Return the [x, y] coordinate for the center point of the cell that contains the specified text.  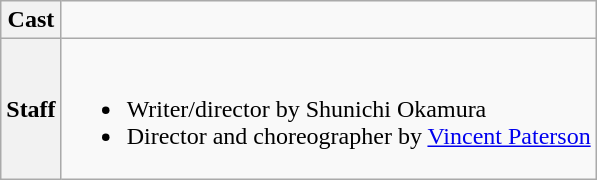
Cast [31, 20]
Writer/director by Shunichi OkamuraDirector and choreographer by Vincent Paterson [328, 109]
Staff [31, 109]
